Find where the given text appears and provide that cell's center as (X, Y) coordinate. 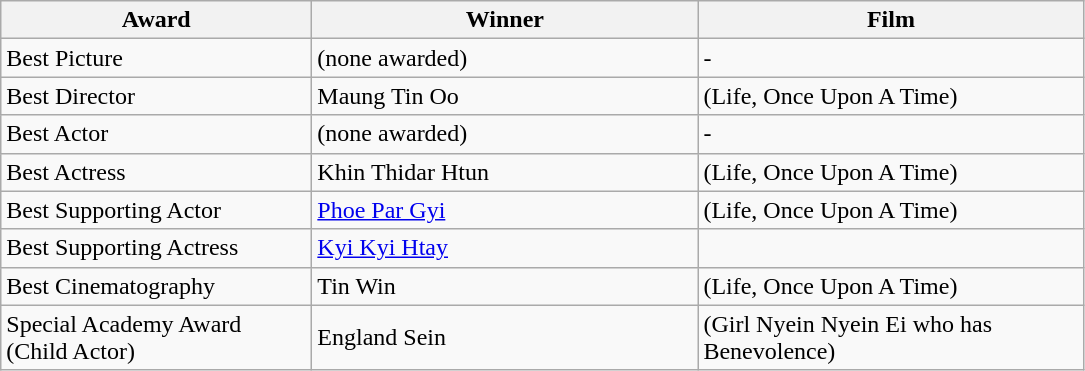
Maung Tin Oo (505, 96)
Kyi Kyi Htay (505, 248)
Award (156, 20)
Best Cinematography (156, 286)
Tin Win (505, 286)
Best Supporting Actor (156, 210)
Best Actress (156, 172)
England Sein (505, 338)
Best Picture (156, 58)
Khin Thidar Htun (505, 172)
Best Director (156, 96)
Special Academy Award (Child Actor) (156, 338)
Best Supporting Actress (156, 248)
Phoe Par Gyi (505, 210)
Film (891, 20)
(Girl Nyein Nyein Ei who has Benevolence) (891, 338)
Best Actor (156, 134)
Winner (505, 20)
